Capture the cell that displays the provided text and extract its [X, Y] central coordinate. 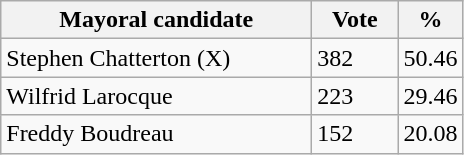
% [430, 20]
382 [355, 58]
Mayoral candidate [156, 20]
29.46 [430, 96]
Wilfrid Larocque [156, 96]
20.08 [430, 134]
Vote [355, 20]
223 [355, 96]
Freddy Boudreau [156, 134]
152 [355, 134]
50.46 [430, 58]
Stephen Chatterton (X) [156, 58]
